Capture the cell that displays the provided text and extract its (x, y) central coordinate. 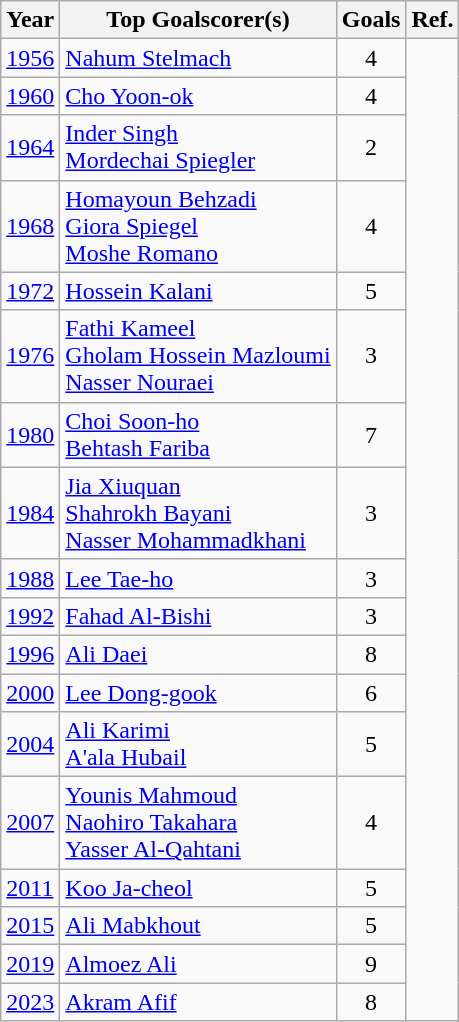
Goals (371, 20)
Jia Xiuquan Shahrokh Bayani Nasser Mohammadkhani (198, 513)
2000 (30, 693)
2 (371, 148)
2007 (30, 823)
Akram Afif (198, 1002)
1984 (30, 513)
2004 (30, 744)
Homayoun Behzadi Giora Spiegel Moshe Romano (198, 226)
Lee Tae-ho (198, 578)
Ali Karimi A'ala Hubail (198, 744)
Koo Ja-cheol (198, 888)
2019 (30, 964)
1996 (30, 654)
Choi Soon-ho Behtash Fariba (198, 434)
Almoez Ali (198, 964)
2015 (30, 926)
2023 (30, 1002)
Younis Mahmoud Naohiro Takahara Yasser Al-Qahtani (198, 823)
1960 (30, 96)
1980 (30, 434)
2011 (30, 888)
1992 (30, 616)
Hossein Kalani (198, 291)
Top Goalscorer(s) (198, 20)
7 (371, 434)
6 (371, 693)
Fahad Al-Bishi (198, 616)
1972 (30, 291)
Nahum Stelmach (198, 58)
Lee Dong-gook (198, 693)
1976 (30, 356)
Year (30, 20)
1968 (30, 226)
Ali Mabkhout (198, 926)
Ref. (432, 20)
Ali Daei (198, 654)
Cho Yoon-ok (198, 96)
Fathi Kameel Gholam Hossein Mazloumi Nasser Nouraei (198, 356)
9 (371, 964)
1964 (30, 148)
1956 (30, 58)
1988 (30, 578)
Inder Singh Mordechai Spiegler (198, 148)
